Locate the cell with the specified text and output its (X, Y) center coordinate. 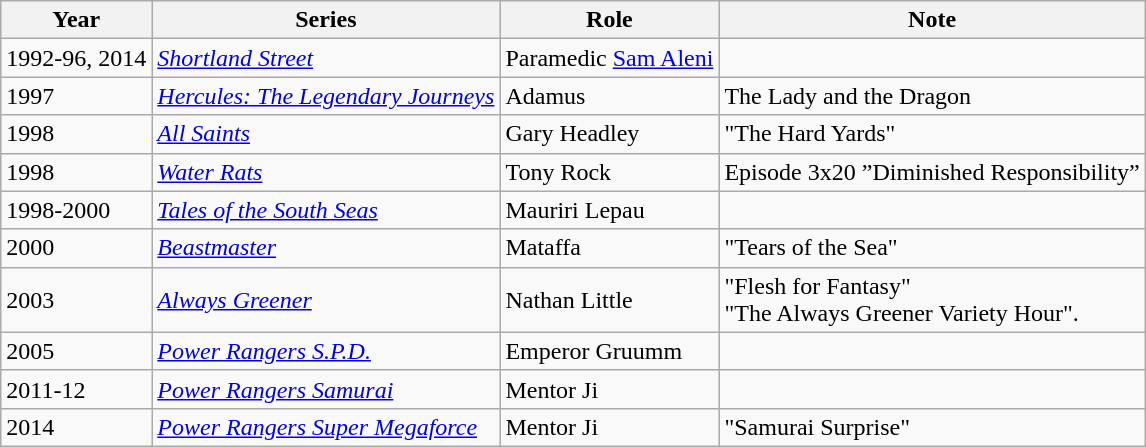
The Lady and the Dragon (932, 96)
Shortland Street (326, 58)
1992-96, 2014 (76, 58)
Gary Headley (610, 134)
Power Rangers Super Megaforce (326, 427)
Mataffa (610, 248)
Episode 3x20 ”Diminished Responsibility” (932, 172)
Hercules: The Legendary Journeys (326, 96)
2000 (76, 248)
2011-12 (76, 389)
Always Greener (326, 300)
Adamus (610, 96)
Mauriri Lepau (610, 210)
Emperor Gruumm (610, 351)
2014 (76, 427)
Role (610, 20)
1998-2000 (76, 210)
"Flesh for Fantasy""The Always Greener Variety Hour". (932, 300)
Power Rangers S.P.D. (326, 351)
Series (326, 20)
Power Rangers Samurai (326, 389)
"The Hard Yards" (932, 134)
All Saints (326, 134)
"Tears of the Sea" (932, 248)
Beastmaster (326, 248)
Water Rats (326, 172)
Paramedic Sam Aleni (610, 58)
1997 (76, 96)
Tales of the South Seas (326, 210)
"Samurai Surprise" (932, 427)
Note (932, 20)
Year (76, 20)
2003 (76, 300)
Tony Rock (610, 172)
2005 (76, 351)
Nathan Little (610, 300)
